Output the (X, Y) coordinate of the center of the cell containing the given text.  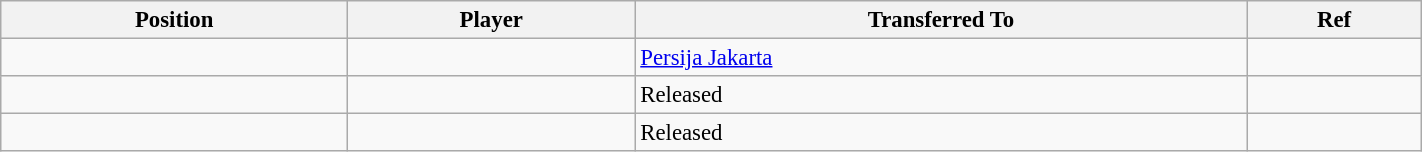
Position (174, 20)
Ref (1334, 20)
Persija Jakarta (941, 58)
Player (492, 20)
Transferred To (941, 20)
